Identify which cell holds the provided text, then report its [x, y] central coordinate. 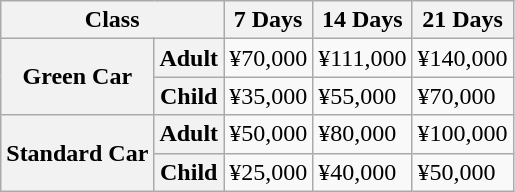
14 Days [362, 20]
¥140,000 [462, 58]
Green Car [78, 77]
¥80,000 [362, 134]
¥35,000 [268, 96]
Class [112, 20]
21 Days [462, 20]
¥100,000 [462, 134]
¥111,000 [362, 58]
¥25,000 [268, 172]
Standard Car [78, 153]
¥40,000 [362, 172]
7 Days [268, 20]
¥55,000 [362, 96]
